Determine the (X, Y) coordinate at the center of the cell enclosing the given text.  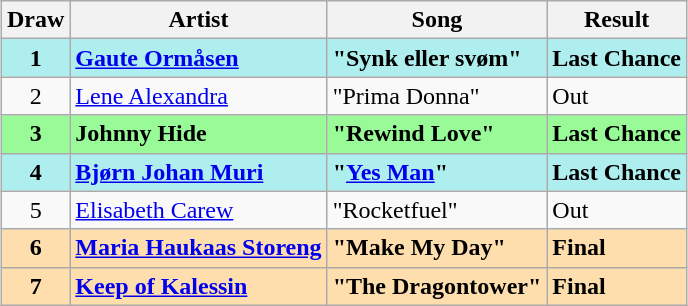
1 (35, 58)
Song (437, 20)
Result (617, 20)
"The Dragontower" (437, 286)
Bjørn Johan Muri (198, 172)
5 (35, 210)
"Make My Day" (437, 248)
Johnny Hide (198, 134)
2 (35, 96)
Gaute Ormåsen (198, 58)
Artist (198, 20)
"Rocketfuel" (437, 210)
Draw (35, 20)
6 (35, 248)
3 (35, 134)
7 (35, 286)
"Synk eller svøm" (437, 58)
Elisabeth Carew (198, 210)
Maria Haukaas Storeng (198, 248)
"Rewind Love" (437, 134)
Lene Alexandra (198, 96)
4 (35, 172)
Keep of Kalessin (198, 286)
"Yes Man" (437, 172)
"Prima Donna" (437, 96)
